Capture the cell that displays the provided text and extract its (x, y) central coordinate. 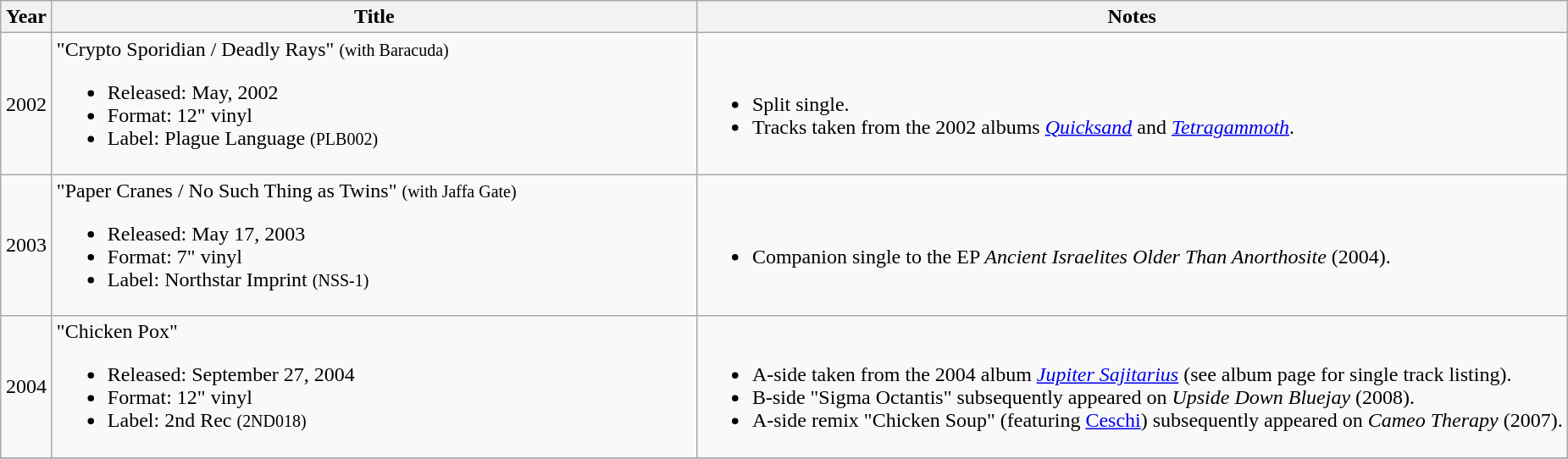
Title (374, 17)
Companion single to the EP Ancient Israelites Older Than Anorthosite (2004). (1132, 246)
2003 (27, 246)
"Chicken Pox"Released: September 27, 2004Format: 12" vinylLabel: 2nd Rec (2ND018) (374, 386)
"Crypto Sporidian / Deadly Rays" (with Baracuda)Released: May, 2002Format: 12" vinylLabel: Plague Language (PLB002) (374, 103)
Split single.Tracks taken from the 2002 albums Quicksand and Tetragammoth. (1132, 103)
2004 (27, 386)
2002 (27, 103)
Year (27, 17)
"Paper Cranes / No Such Thing as Twins" (with Jaffa Gate)Released: May 17, 2003Format: 7" vinylLabel: Northstar Imprint (NSS-1) (374, 246)
Notes (1132, 17)
